Return the [X, Y] coordinate for the center point of the cell that contains the specified text.  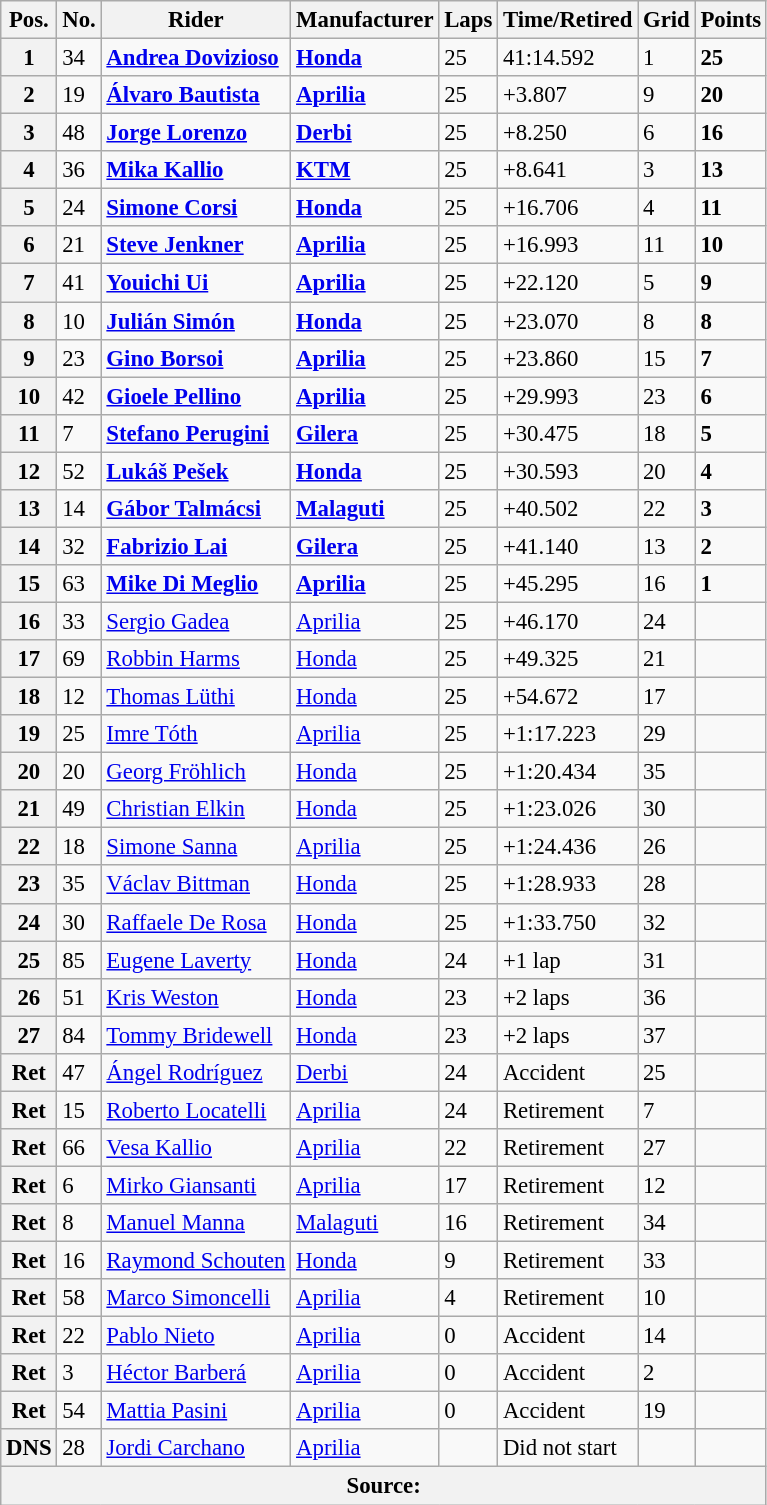
+46.170 [568, 621]
Pos. [29, 20]
Pablo Nieto [196, 1336]
Gioele Pellino [196, 396]
+3.807 [568, 95]
Andrea Dovizioso [196, 58]
Ángel Rodríguez [196, 1073]
Manufacturer [365, 20]
Did not start [568, 1449]
Vesa Kallio [196, 1148]
Stefano Perugini [196, 433]
+1:20.434 [568, 772]
Álvaro Bautista [196, 95]
48 [79, 133]
41 [79, 283]
Grid [666, 20]
Raffaele De Rosa [196, 922]
Manuel Manna [196, 1223]
Imre Tóth [196, 734]
69 [79, 659]
Simone Sanna [196, 847]
+1:33.750 [568, 922]
+22.120 [568, 283]
54 [79, 1411]
+23.070 [568, 321]
Gino Borsoi [196, 358]
+54.672 [568, 697]
Robbin Harms [196, 659]
Sergio Gadea [196, 621]
Steve Jenkner [196, 245]
85 [79, 960]
DNS [29, 1449]
Fabrizio Lai [196, 546]
Source: [384, 1486]
Tommy Bridewell [196, 1035]
+45.295 [568, 584]
+41.140 [568, 546]
Mika Kallio [196, 170]
Thomas Lüthi [196, 697]
Jordi Carchano [196, 1449]
Raymond Schouten [196, 1261]
Eugene Laverty [196, 960]
Points [730, 20]
+40.502 [568, 509]
47 [79, 1073]
No. [79, 20]
29 [666, 734]
Simone Corsi [196, 208]
+1:24.436 [568, 847]
51 [79, 997]
Jorge Lorenzo [196, 133]
42 [79, 396]
+30.593 [568, 471]
Youichi Ui [196, 283]
52 [79, 471]
Gábor Talmácsi [196, 509]
Julián Simón [196, 321]
63 [79, 584]
+16.706 [568, 208]
Time/Retired [568, 20]
+29.993 [568, 396]
+1 lap [568, 960]
31 [666, 960]
Roberto Locatelli [196, 1110]
Héctor Barberá [196, 1373]
+1:23.026 [568, 809]
Václav Bittman [196, 885]
KTM [365, 170]
+8.250 [568, 133]
Georg Fröhlich [196, 772]
66 [79, 1148]
84 [79, 1035]
Marco Simoncelli [196, 1298]
Mattia Pasini [196, 1411]
41:14.592 [568, 58]
+8.641 [568, 170]
+30.475 [568, 433]
Mike Di Meglio [196, 584]
37 [666, 1035]
Laps [468, 20]
Christian Elkin [196, 809]
+23.860 [568, 358]
Kris Weston [196, 997]
Mirko Giansanti [196, 1185]
+1:17.223 [568, 734]
58 [79, 1298]
+16.993 [568, 245]
+1:28.933 [568, 885]
Rider [196, 20]
49 [79, 809]
Lukáš Pešek [196, 471]
+49.325 [568, 659]
